Detect which cell encompasses the target text, then output its [X, Y] center coordinate. 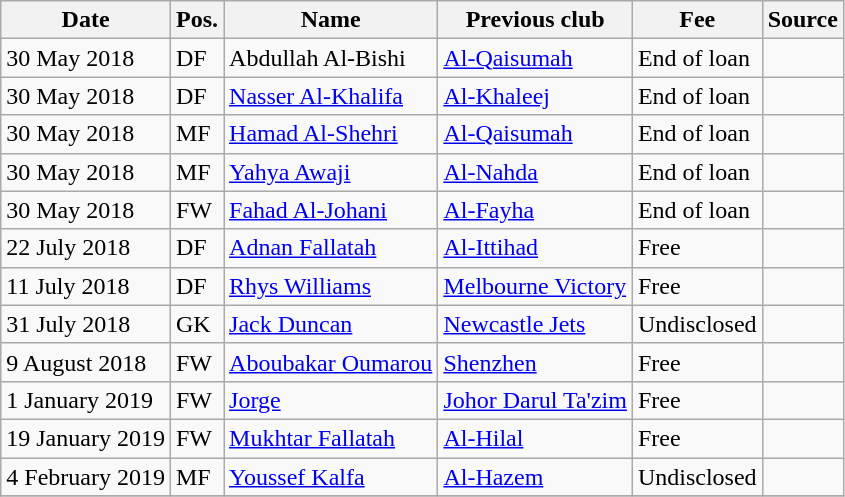
Date [86, 20]
Adnan Fallatah [331, 248]
Abdullah Al-Bishi [331, 58]
Pos. [196, 20]
Youssef Kalfa [331, 477]
9 August 2018 [86, 362]
Al-Ittihad [536, 248]
4 February 2019 [86, 477]
Jorge [331, 400]
Al-Hazem [536, 477]
Fahad Al-Johani [331, 210]
Shenzhen [536, 362]
Al-Nahda [536, 172]
Yahya Awaji [331, 172]
Fee [697, 20]
Melbourne Victory [536, 286]
Al-Khaleej [536, 96]
11 July 2018 [86, 286]
31 July 2018 [86, 324]
Aboubakar Oumarou [331, 362]
GK [196, 324]
Hamad Al-Shehri [331, 134]
Nasser Al-Khalifa [331, 96]
1 January 2019 [86, 400]
Name [331, 20]
Newcastle Jets [536, 324]
22 July 2018 [86, 248]
Previous club [536, 20]
Jack Duncan [331, 324]
Johor Darul Ta'zim [536, 400]
Mukhtar Fallatah [331, 438]
19 January 2019 [86, 438]
Rhys Williams [331, 286]
Al-Fayha [536, 210]
Source [802, 20]
Al-Hilal [536, 438]
